Detect which cell encompasses the target text, then output its (x, y) center coordinate. 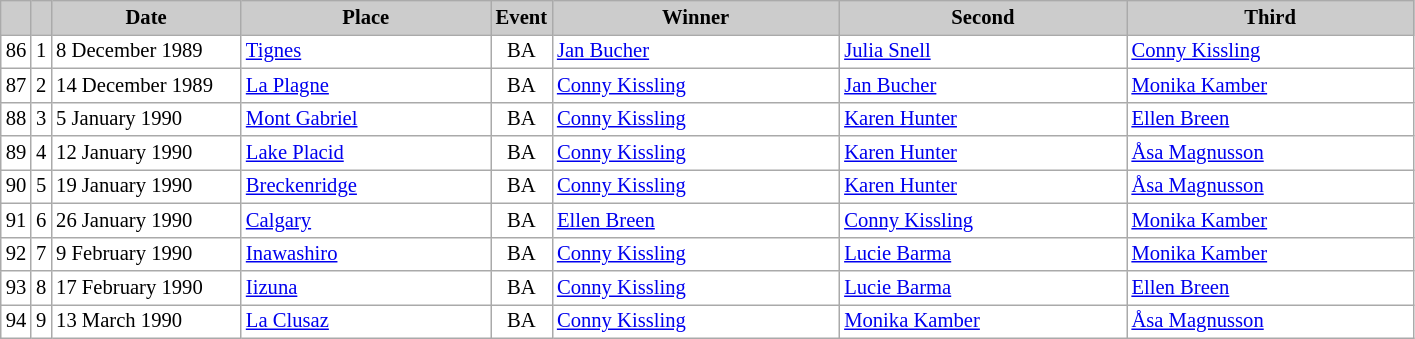
17 February 1990 (146, 287)
91 (16, 220)
1 (41, 51)
Mont Gabriel (366, 119)
Third (1270, 17)
5 January 1990 (146, 119)
Second (982, 17)
Event (522, 17)
90 (16, 186)
9 February 1990 (146, 254)
Inawashiro (366, 254)
Lake Placid (366, 153)
5 (41, 186)
Date (146, 17)
9 (41, 321)
94 (16, 321)
Iizuna (366, 287)
86 (16, 51)
3 (41, 119)
La Clusaz (366, 321)
89 (16, 153)
26 January 1990 (146, 220)
Tignes (366, 51)
19 January 1990 (146, 186)
8 (41, 287)
La Plagne (366, 85)
87 (16, 85)
6 (41, 220)
7 (41, 254)
12 January 1990 (146, 153)
4 (41, 153)
88 (16, 119)
Calgary (366, 220)
93 (16, 287)
8 December 1989 (146, 51)
Julia Snell (982, 51)
Breckenridge (366, 186)
2 (41, 85)
92 (16, 254)
13 March 1990 (146, 321)
Winner (696, 17)
14 December 1989 (146, 85)
Place (366, 17)
